Detect which cell encompasses the target text, then output its (X, Y) center coordinate. 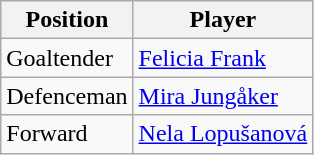
Felicia Frank (223, 58)
Goaltender (67, 58)
Forward (67, 134)
Nela Lopušanová (223, 134)
Player (223, 20)
Position (67, 20)
Defenceman (67, 96)
Mira Jungåker (223, 96)
